Scan for the cell matching the given text and deliver its [x, y] coordinate at center. 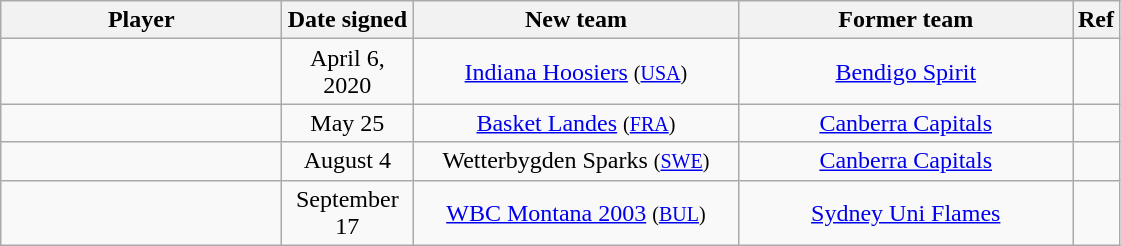
August 4 [348, 161]
Player [142, 20]
New team [576, 20]
Basket Landes (FRA) [576, 123]
May 25 [348, 123]
Bendigo Spirit [906, 72]
Ref [1096, 20]
Date signed [348, 20]
Sydney Uni Flames [906, 212]
Wetterbygden Sparks (SWE) [576, 161]
Former team [906, 20]
Indiana Hoosiers (USA) [576, 72]
WBC Montana 2003 (BUL) [576, 212]
September 17 [348, 212]
April 6, 2020 [348, 72]
